Output the (x, y) coordinate of the center of the cell containing the given text.  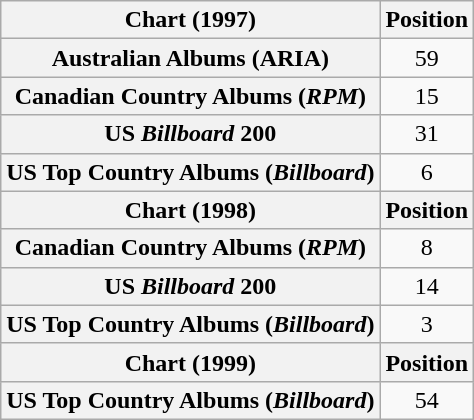
Chart (1998) (190, 210)
6 (427, 172)
Chart (1997) (190, 20)
Australian Albums (ARIA) (190, 58)
15 (427, 96)
31 (427, 134)
54 (427, 400)
8 (427, 248)
3 (427, 324)
14 (427, 286)
Chart (1999) (190, 362)
59 (427, 58)
